Search for the cell housing the specified text and yield its [x, y] center coordinate. 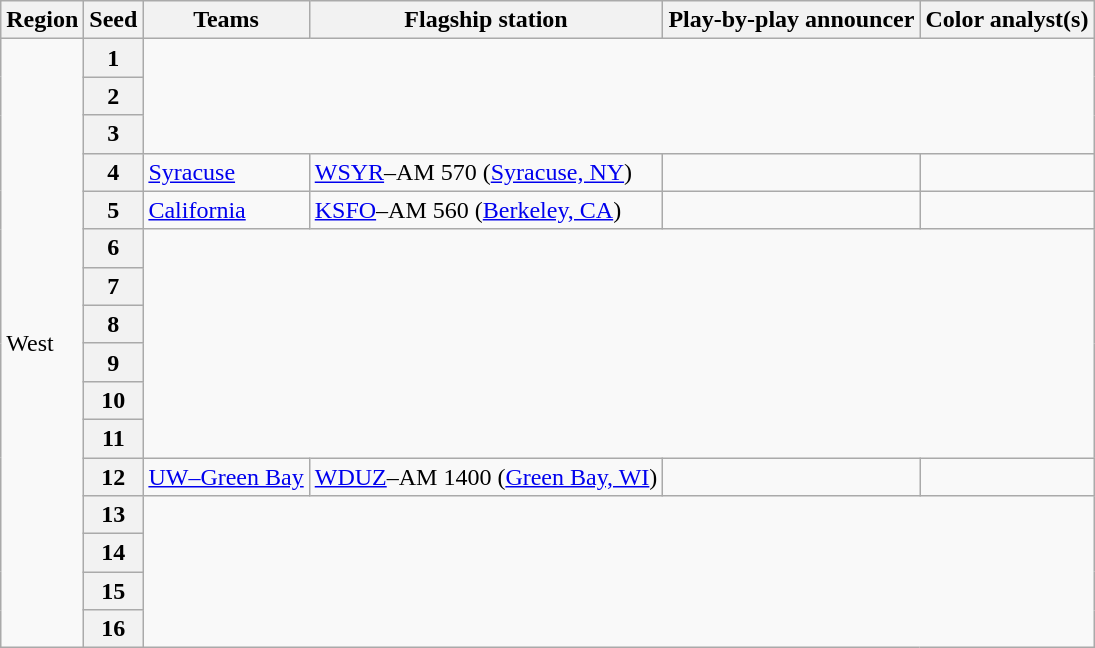
Seed [114, 20]
16 [114, 629]
6 [114, 248]
Teams [226, 20]
West [42, 344]
13 [114, 515]
3 [114, 134]
10 [114, 400]
11 [114, 438]
WSYR–AM 570 (Syracuse, NY) [486, 172]
UW–Green Bay [226, 477]
15 [114, 591]
California [226, 210]
1 [114, 58]
5 [114, 210]
7 [114, 286]
9 [114, 362]
8 [114, 324]
2 [114, 96]
4 [114, 172]
Play-by-play announcer [792, 20]
KSFO–AM 560 (Berkeley, CA) [486, 210]
Region [42, 20]
14 [114, 553]
Color analyst(s) [1007, 20]
WDUZ–AM 1400 (Green Bay, WI) [486, 477]
12 [114, 477]
Syracuse [226, 172]
Flagship station [486, 20]
